Return (X, Y) of the center of cell containing provided text 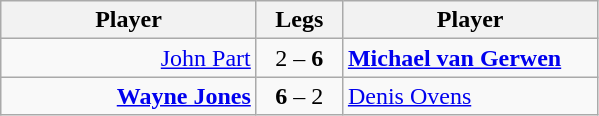
2 – 6 (299, 58)
Wayne Jones (129, 96)
Legs (299, 20)
John Part (129, 58)
Michael van Gerwen (470, 58)
6 – 2 (299, 96)
Denis Ovens (470, 96)
